From the cell containing the given text, extract its center point as [x, y] coordinate. 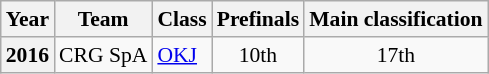
CRG SpA [103, 55]
10th [258, 55]
Team [103, 19]
OKJ [182, 55]
2016 [28, 55]
Prefinals [258, 19]
Main classification [396, 19]
Class [182, 19]
Year [28, 19]
17th [396, 55]
